From the cell containing the given text, extract its center point as [x, y] coordinate. 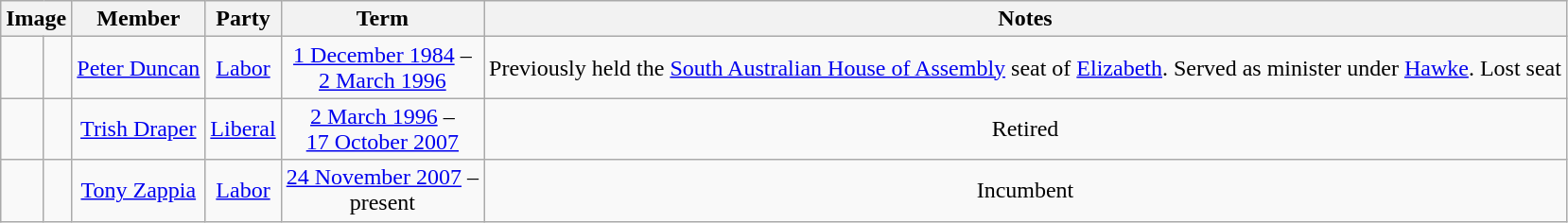
Retired [1025, 129]
2 March 1996 –17 October 2007 [382, 129]
Image [36, 19]
Peter Duncan [138, 68]
Party [243, 19]
Tony Zappia [138, 191]
Notes [1025, 19]
Liberal [243, 129]
1 December 1984 –2 March 1996 [382, 68]
24 November 2007 –present [382, 191]
Member [138, 19]
Trish Draper [138, 129]
Term [382, 19]
Incumbent [1025, 191]
Previously held the South Australian House of Assembly seat of Elizabeth. Served as minister under Hawke. Lost seat [1025, 68]
